Detect which cell encompasses the target text, then output its (X, Y) center coordinate. 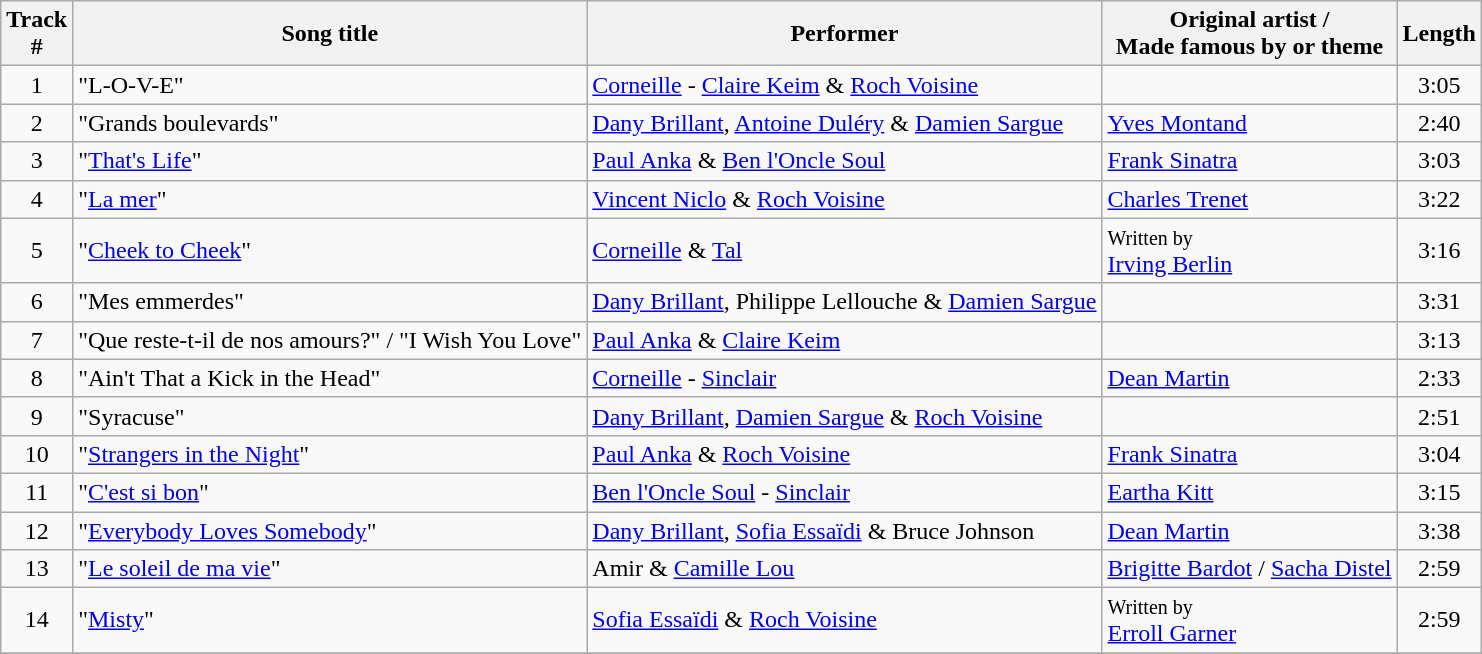
Charles Trenet (1250, 199)
Corneille - Sinclair (844, 378)
9 (37, 416)
Corneille & Tal (844, 250)
13 (37, 569)
"Mes emmerdes" (330, 302)
"L-O-V-E" (330, 85)
7 (37, 340)
"Everybody Loves Somebody" (330, 531)
Dany Brillant, Damien Sargue & Roch Voisine (844, 416)
Length (1439, 34)
8 (37, 378)
Eartha Kitt (1250, 492)
"Syracuse" (330, 416)
14 (37, 620)
1 (37, 85)
Dany Brillant, Philippe Lellouche & Damien Sargue (844, 302)
Performer (844, 34)
Paul Anka & Claire Keim (844, 340)
4 (37, 199)
Yves Montand (1250, 123)
Brigitte Bardot / Sacha Distel (1250, 569)
Ben l'Oncle Soul - Sinclair (844, 492)
2:33 (1439, 378)
3:15 (1439, 492)
3:03 (1439, 161)
3:16 (1439, 250)
6 (37, 302)
"Cheek to Cheek" (330, 250)
2:40 (1439, 123)
12 (37, 531)
"Grands boulevards" (330, 123)
Dany Brillant, Antoine Duléry & Damien Sargue (844, 123)
5 (37, 250)
"La mer" (330, 199)
"That's Life" (330, 161)
"C'est si bon" (330, 492)
"Le soleil de ma vie" (330, 569)
3:13 (1439, 340)
"Ain't That a Kick in the Head" (330, 378)
3:04 (1439, 454)
Corneille - Claire Keim & Roch Voisine (844, 85)
Sofia Essaïdi & Roch Voisine (844, 620)
Amir & Camille Lou (844, 569)
3:38 (1439, 531)
Paul Anka & Ben l'Oncle Soul (844, 161)
Vincent Niclo & Roch Voisine (844, 199)
3:31 (1439, 302)
Written byIrving Berlin (1250, 250)
Paul Anka & Roch Voisine (844, 454)
3 (37, 161)
3:05 (1439, 85)
2:51 (1439, 416)
"Que reste-t-il de nos amours?" / "I Wish You Love" (330, 340)
2 (37, 123)
"Strangers in the Night" (330, 454)
Written by Erroll Garner (1250, 620)
10 (37, 454)
3:22 (1439, 199)
Dany Brillant, Sofia Essaïdi & Bruce Johnson (844, 531)
11 (37, 492)
Song title (330, 34)
Track # (37, 34)
"Misty" (330, 620)
Original artist / Made famous by or theme (1250, 34)
